From the cell containing the given text, extract its center point as (X, Y) coordinate. 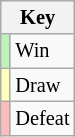
Draw (42, 85)
Defeat (42, 118)
Win (42, 51)
Key (38, 17)
